Return the (x, y) coordinate for the center point of the cell that contains the specified text.  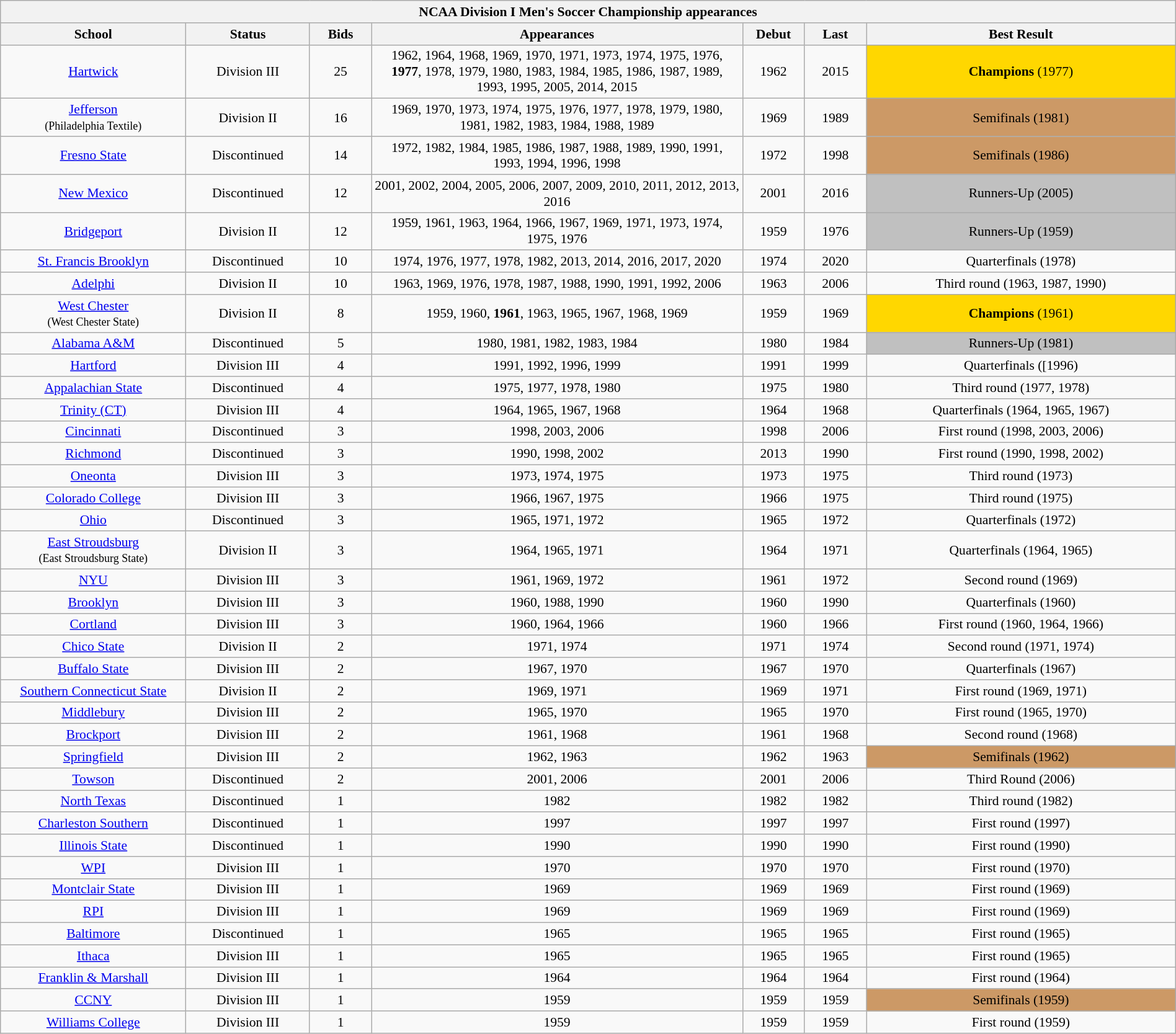
First round (1969, 1971) (1021, 691)
Jefferson(Philadelphia Textile) (93, 118)
25 (341, 72)
Buffalo State (93, 669)
1991 (773, 366)
Quarterfinals (1967) (1021, 669)
Runners-Up (1959) (1021, 231)
1971, 1974 (557, 647)
Quarterfinals (1960) (1021, 602)
1963, 1969, 1976, 1978, 1987, 1988, 1990, 1991, 1992, 2006 (557, 283)
1966, 1967, 1975 (557, 498)
Champions (1977) (1021, 72)
Best Result (1021, 34)
Runners-Up (1981) (1021, 344)
First round (1960, 1964, 1966) (1021, 625)
First round (1965, 1970) (1021, 713)
Third round (1963, 1987, 1990) (1021, 283)
Bids (341, 34)
1959, 1960, 1961, 1963, 1965, 1967, 1968, 1969 (557, 314)
Towson (93, 779)
2015 (835, 72)
Brockport (93, 735)
Franklin & Marshall (93, 978)
1972, 1982, 1984, 1985, 1986, 1987, 1988, 1989, 1990, 1991, 1993, 1994, 1996, 1998 (557, 155)
Runners-Up (2005) (1021, 194)
West Chester(West Chester State) (93, 314)
2016 (835, 194)
Illinois State (93, 845)
Chico State (93, 647)
1973, 1974, 1975 (557, 476)
Semifinals (1959) (1021, 1001)
2001, 2002, 2004, 2005, 2006, 2007, 2009, 2010, 2011, 2012, 2013, 2016 (557, 194)
1980, 1981, 1982, 1983, 1984 (557, 344)
1960, 1988, 1990 (557, 602)
North Texas (93, 801)
New Mexico (93, 194)
Semifinals (1986) (1021, 155)
1962, 1964, 1968, 1969, 1970, 1971, 1973, 1974, 1975, 1976, 1977, 1978, 1979, 1980, 1983, 1984, 1985, 1986, 1987, 1989, 1993, 1995, 2005, 2014, 2015 (557, 72)
Springfield (93, 757)
Second round (1968) (1021, 735)
First round (1990) (1021, 845)
Third round (1973) (1021, 476)
St. Francis Brooklyn (93, 262)
Second round (1969) (1021, 581)
Debut (773, 34)
2020 (835, 262)
Semifinals (1962) (1021, 757)
East Stroudsburg(East Stroudsburg State) (93, 551)
First round (1998, 2003, 2006) (1021, 432)
1961, 1968 (557, 735)
Third round (1975) (1021, 498)
WPI (93, 868)
Quarterfinals ([1996) (1021, 366)
Cincinnati (93, 432)
Montclair State (93, 889)
1965, 1970 (557, 713)
Bridgeport (93, 231)
NCAA Division I Men's Soccer Championship appearances (588, 12)
CCNY (93, 1001)
Third Round (2006) (1021, 779)
First round (1990, 1998, 2002) (1021, 454)
1960, 1964, 1966 (557, 625)
School (93, 34)
2013 (773, 454)
Alabama A&M (93, 344)
1974, 1976, 1977, 1978, 1982, 2013, 2014, 2016, 2017, 2020 (557, 262)
5 (341, 344)
Brooklyn (93, 602)
1969, 1970, 1973, 1974, 1975, 1976, 1977, 1978, 1979, 1980, 1981, 1982, 1983, 1984, 1988, 1989 (557, 118)
14 (341, 155)
Ohio (93, 520)
1965, 1971, 1972 (557, 520)
1990, 1998, 2002 (557, 454)
1973 (773, 476)
First round (1959) (1021, 1022)
1962, 1963 (557, 757)
8 (341, 314)
Appalachian State (93, 388)
Semifinals (1981) (1021, 118)
Williams College (93, 1022)
Colorado College (93, 498)
1989 (835, 118)
Last (835, 34)
Quarterfinals (1964, 1965, 1967) (1021, 410)
1991, 1992, 1996, 1999 (557, 366)
1964, 1965, 1971 (557, 551)
1984 (835, 344)
Cortland (93, 625)
Hartford (93, 366)
Middlebury (93, 713)
1964, 1965, 1967, 1968 (557, 410)
Quarterfinals (1964, 1965) (1021, 551)
Hartwick (93, 72)
Status (248, 34)
1975, 1977, 1978, 1980 (557, 388)
Quarterfinals (1978) (1021, 262)
Adelphi (93, 283)
Trinity (CT) (93, 410)
2001, 2006 (557, 779)
1998, 2003, 2006 (557, 432)
Charleston Southern (93, 824)
First round (1970) (1021, 868)
1967 (773, 669)
Fresno State (93, 155)
1967, 1970 (557, 669)
Third round (1977, 1978) (1021, 388)
Second round (1971, 1974) (1021, 647)
1969, 1971 (557, 691)
Baltimore (93, 934)
First round (1964) (1021, 978)
1961, 1969, 1972 (557, 581)
1976 (835, 231)
Richmond (93, 454)
RPI (93, 912)
1999 (835, 366)
Oneonta (93, 476)
Third round (1982) (1021, 801)
NYU (93, 581)
First round (1997) (1021, 824)
1959, 1961, 1963, 1964, 1966, 1967, 1969, 1971, 1973, 1974, 1975, 1976 (557, 231)
Ithaca (93, 956)
16 (341, 118)
Southern Connecticut State (93, 691)
Champions (1961) (1021, 314)
Appearances (557, 34)
Quarterfinals (1972) (1021, 520)
